Return the [X, Y] coordinate for the center point of the cell that contains the specified text.  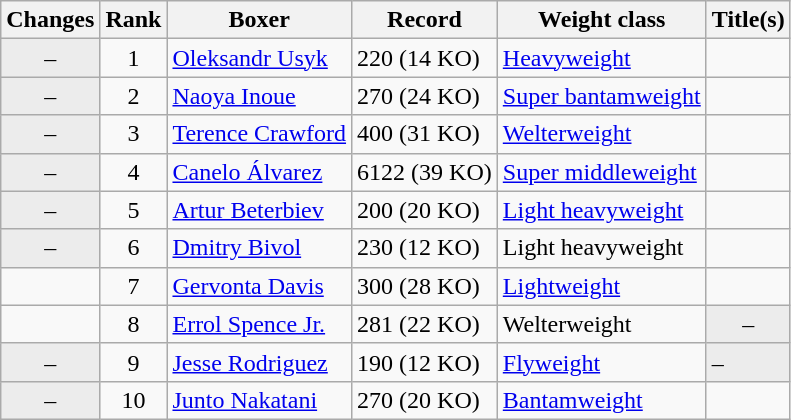
Lightweight [602, 286]
Dmitry Bivol [260, 248]
Artur Beterbiev [260, 210]
Super middleweight [602, 172]
Canelo Álvarez [260, 172]
1 [134, 58]
2 [134, 96]
Jesse Rodriguez [260, 362]
281 (22 KO) [425, 324]
220 (14 KO) [425, 58]
300 (28 KO) [425, 286]
Naoya Inoue [260, 96]
Changes [50, 20]
7 [134, 286]
Heavyweight [602, 58]
Rank [134, 20]
Terence Crawford [260, 134]
Oleksandr Usyk [260, 58]
Flyweight [602, 362]
Record [425, 20]
3 [134, 134]
190 (12 KO) [425, 362]
Boxer [260, 20]
5 [134, 210]
230 (12 KO) [425, 248]
10 [134, 400]
270 (24 KO) [425, 96]
6 [134, 248]
Super bantamweight [602, 96]
8 [134, 324]
Title(s) [748, 20]
270 (20 KO) [425, 400]
200 (20 KO) [425, 210]
400 (31 KO) [425, 134]
Gervonta Davis [260, 286]
Junto Nakatani [260, 400]
Errol Spence Jr. [260, 324]
Bantamweight [602, 400]
Weight class [602, 20]
9 [134, 362]
6122 (39 KO) [425, 172]
4 [134, 172]
